Detect which cell encompasses the target text, then output its (X, Y) center coordinate. 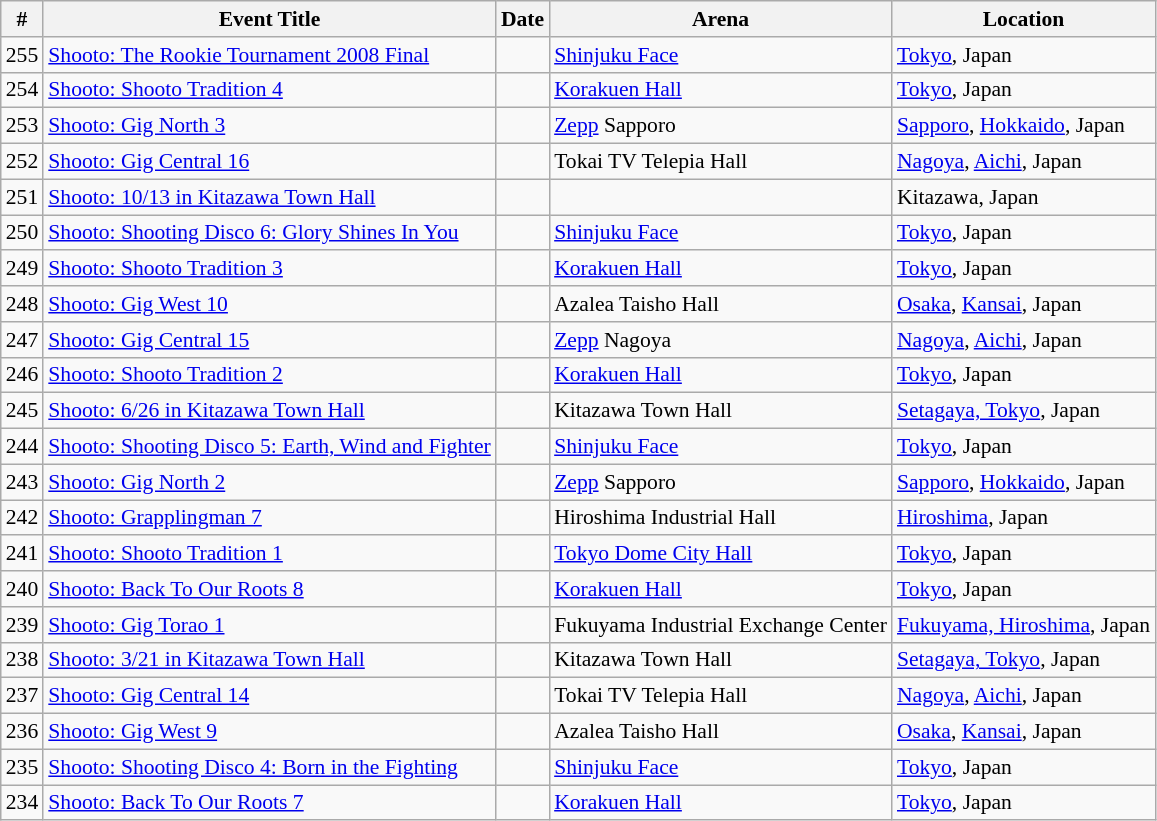
Arena (720, 19)
Shooto: Shooting Disco 4: Born in the Fighting (270, 767)
237 (22, 696)
254 (22, 90)
247 (22, 340)
242 (22, 518)
Shooto: 10/13 in Kitazawa Town Hall (270, 197)
Hiroshima Industrial Hall (720, 518)
Shooto: 6/26 in Kitazawa Town Hall (270, 411)
234 (22, 803)
Tokyo Dome City Hall (720, 554)
245 (22, 411)
Shooto: Gig North 2 (270, 482)
Kitazawa, Japan (1024, 197)
Shooto: Back To Our Roots 7 (270, 803)
Hiroshima, Japan (1024, 518)
Event Title (270, 19)
240 (22, 589)
253 (22, 126)
Shooto: Shooting Disco 6: Glory Shines In You (270, 233)
241 (22, 554)
239 (22, 625)
Shooto: Gig Central 15 (270, 340)
Shooto: Back To Our Roots 8 (270, 589)
248 (22, 304)
Shooto: Shooto Tradition 3 (270, 269)
251 (22, 197)
246 (22, 375)
255 (22, 55)
243 (22, 482)
Shooto: Gig North 3 (270, 126)
Shooto: Shooto Tradition 2 (270, 375)
236 (22, 732)
Shooto: Shooto Tradition 1 (270, 554)
249 (22, 269)
Fukuyama Industrial Exchange Center (720, 625)
252 (22, 162)
Shooto: Shooting Disco 5: Earth, Wind and Fighter (270, 447)
Shooto: 3/21 in Kitazawa Town Hall (270, 660)
Shooto: Gig Torao 1 (270, 625)
Shooto: Grapplingman 7 (270, 518)
Shooto: Shooto Tradition 4 (270, 90)
Shooto: The Rookie Tournament 2008 Final (270, 55)
244 (22, 447)
Zepp Nagoya (720, 340)
Date (522, 19)
Shooto: Gig West 9 (270, 732)
235 (22, 767)
Shooto: Gig Central 16 (270, 162)
Location (1024, 19)
Shooto: Gig Central 14 (270, 696)
# (22, 19)
Shooto: Gig West 10 (270, 304)
238 (22, 660)
250 (22, 233)
Fukuyama, Hiroshima, Japan (1024, 625)
